Provide the [x, y] coordinate of the cell's center where the given text is located.  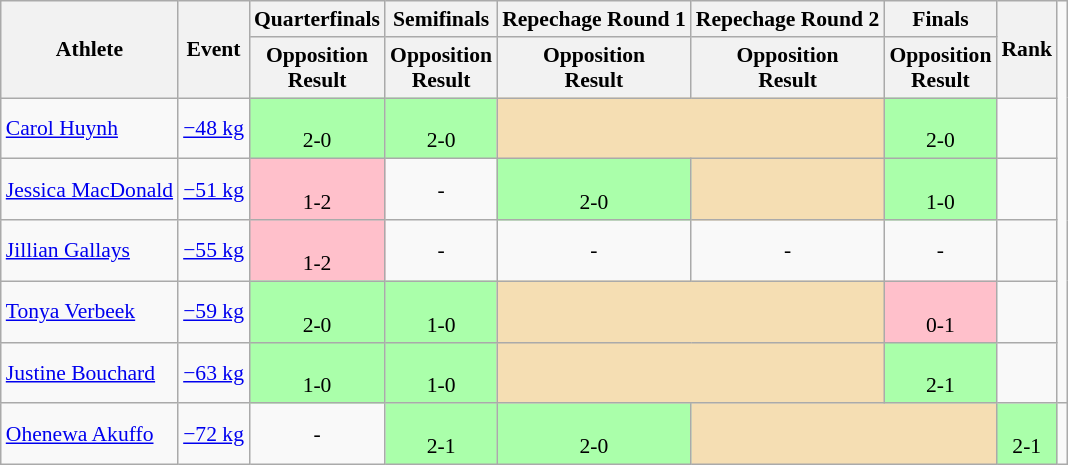
Tonya Verbeek [90, 312]
Athlete [90, 50]
Event [214, 50]
Ohenewa Akuffo [90, 434]
Repechage Round 1 [594, 19]
Jessica MacDonald [90, 190]
Quarterfinals [317, 19]
−51 kg [214, 190]
−55 kg [214, 250]
−48 kg [214, 128]
−63 kg [214, 372]
Rank [1026, 50]
Jillian Gallays [90, 250]
−59 kg [214, 312]
Carol Huynh [90, 128]
Justine Bouchard [90, 372]
−72 kg [214, 434]
0-1 [940, 312]
Finals [940, 19]
Semifinals [441, 19]
Repechage Round 2 [788, 19]
